Detect which cell encompasses the target text, then output its [x, y] center coordinate. 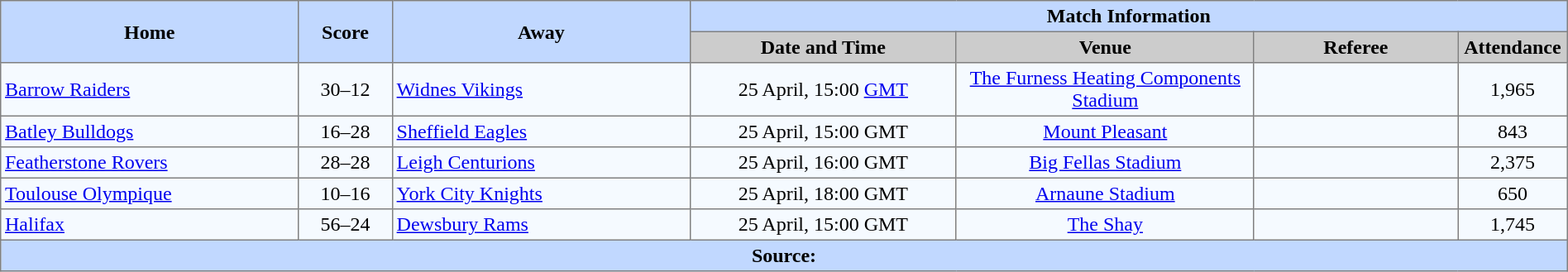
1,745 [1513, 225]
16–28 [346, 131]
843 [1513, 131]
Away [541, 31]
Big Fellas Stadium [1105, 163]
10–16 [346, 193]
2,375 [1513, 163]
Halifax [150, 225]
Source: [784, 255]
Referee [1355, 47]
The Shay [1105, 225]
Batley Bulldogs [150, 131]
The Furness Heating Components Stadium [1105, 89]
Dewsbury Rams [541, 225]
Widnes Vikings [541, 89]
Arnaune Stadium [1105, 193]
Sheffield Eagles [541, 131]
Mount Pleasant [1105, 131]
Featherstone Rovers [150, 163]
Score [346, 31]
30–12 [346, 89]
Home [150, 31]
Venue [1105, 47]
Barrow Raiders [150, 89]
York City Knights [541, 193]
Match Information [1128, 17]
Attendance [1513, 47]
Date and Time [823, 47]
Leigh Centurions [541, 163]
Toulouse Olympique [150, 193]
56–24 [346, 225]
650 [1513, 193]
1,965 [1513, 89]
28–28 [346, 163]
25 April, 16:00 GMT [823, 163]
25 April, 18:00 GMT [823, 193]
